Return (X, Y) of the center of cell containing provided text 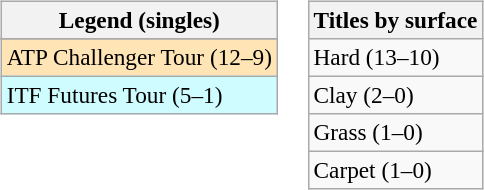
Hard (13–10) (396, 57)
Clay (2–0) (396, 95)
ATP Challenger Tour (12–9) (139, 57)
ITF Futures Tour (5–1) (139, 95)
Carpet (1–0) (396, 171)
Titles by surface (396, 20)
Legend (singles) (139, 20)
Grass (1–0) (396, 133)
